Determine the [x, y] coordinate at the center of the cell enclosing the given text.  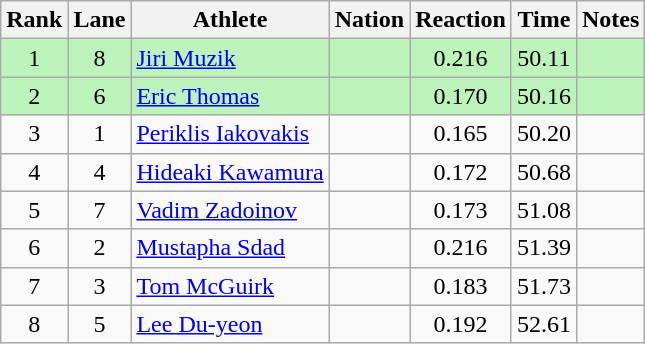
Time [544, 20]
Hideaki Kawamura [230, 172]
Vadim Zadoinov [230, 210]
Reaction [461, 20]
0.192 [461, 324]
51.08 [544, 210]
Lee Du-yeon [230, 324]
Lane [100, 20]
50.11 [544, 58]
0.170 [461, 96]
50.16 [544, 96]
0.165 [461, 134]
Mustapha Sdad [230, 248]
Eric Thomas [230, 96]
Notes [610, 20]
0.183 [461, 286]
50.68 [544, 172]
Periklis Iakovakis [230, 134]
Nation [369, 20]
51.73 [544, 286]
50.20 [544, 134]
52.61 [544, 324]
Rank [34, 20]
Tom McGuirk [230, 286]
Jiri Muzik [230, 58]
0.173 [461, 210]
0.172 [461, 172]
Athlete [230, 20]
51.39 [544, 248]
